Detect which cell encompasses the target text, then output its (x, y) center coordinate. 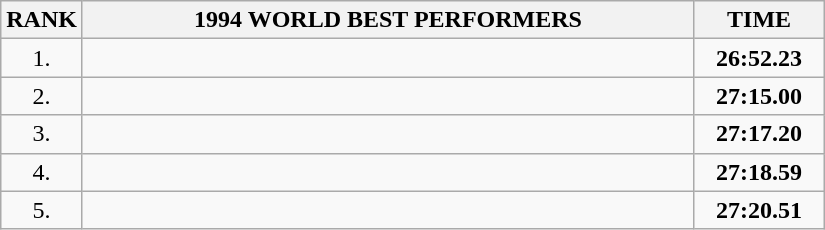
26:52.23 (760, 58)
2. (42, 96)
27:18.59 (760, 172)
RANK (42, 20)
5. (42, 210)
1. (42, 58)
TIME (760, 20)
27:17.20 (760, 134)
3. (42, 134)
1994 WORLD BEST PERFORMERS (388, 20)
4. (42, 172)
27:15.00 (760, 96)
27:20.51 (760, 210)
